Search for the cell housing the specified text and yield its (X, Y) center coordinate. 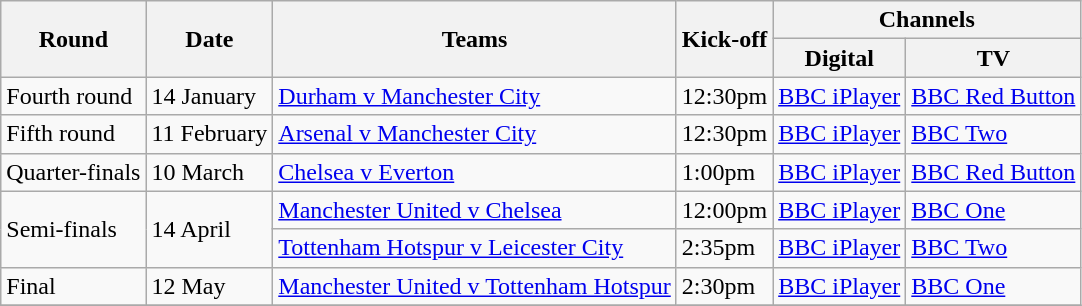
14 April (210, 229)
Durham v Manchester City (475, 96)
2:30pm (724, 286)
Arsenal v Manchester City (475, 134)
Semi-finals (74, 229)
Manchester United v Tottenham Hotspur (475, 286)
Digital (840, 58)
Fifth round (74, 134)
Quarter-finals (74, 172)
Manchester United v Chelsea (475, 210)
Tottenham Hotspur v Leicester City (475, 248)
Round (74, 39)
2:35pm (724, 248)
Kick-off (724, 39)
12:00pm (724, 210)
1:00pm (724, 172)
Teams (475, 39)
Chelsea v Everton (475, 172)
10 March (210, 172)
Channels (927, 20)
12 May (210, 286)
11 February (210, 134)
TV (994, 58)
Final (74, 286)
Date (210, 39)
Fourth round (74, 96)
14 January (210, 96)
